Scan for the cell matching the given text and deliver its (x, y) coordinate at center. 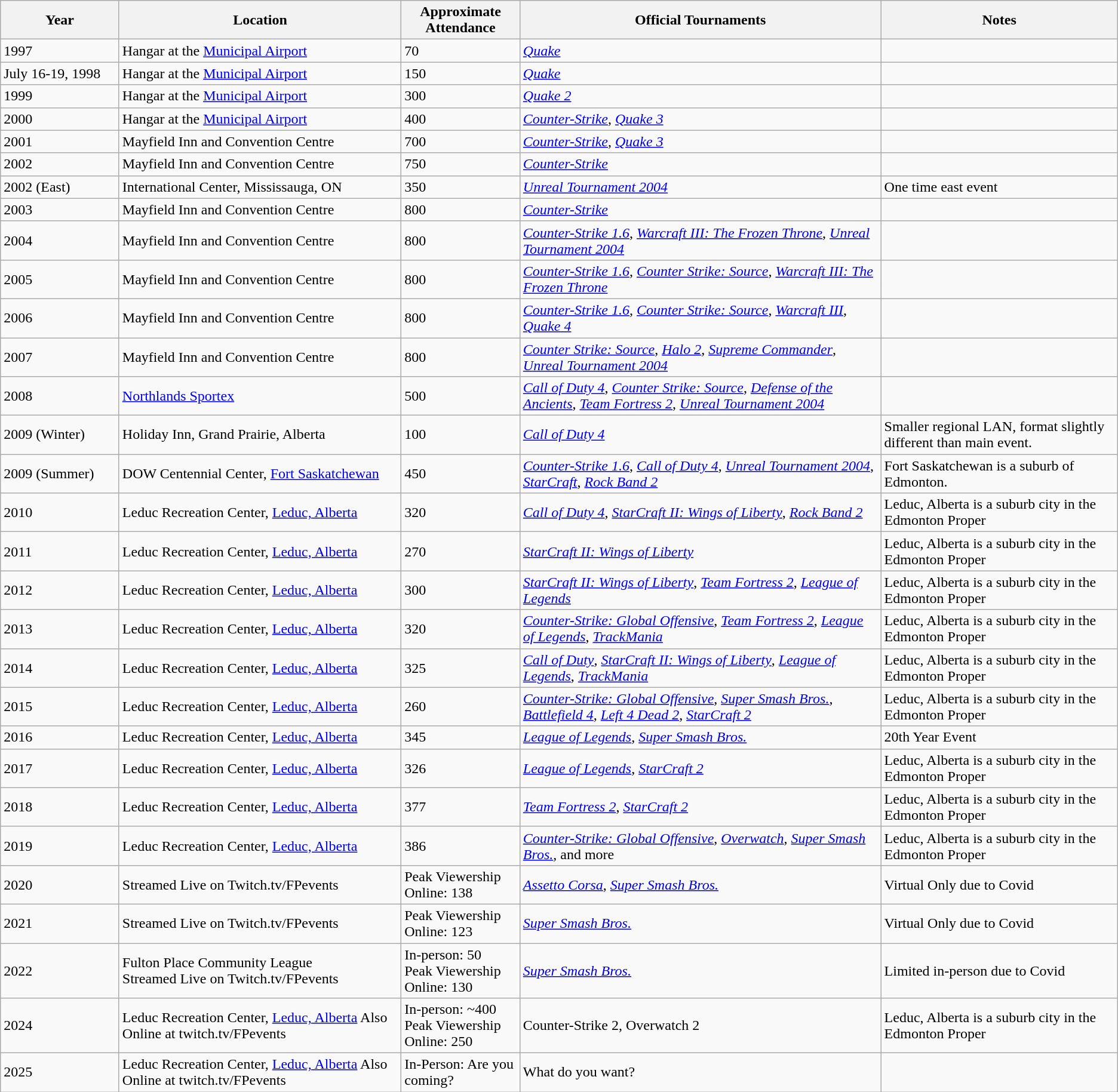
StarCraft II: Wings of Liberty, Team Fortress 2, League of Legends (700, 590)
Counter-Strike 1.6, Counter Strike: Source, Warcraft III: The Frozen Throne (700, 279)
Call of Duty 4 (700, 435)
326 (461, 768)
2009 (Summer) (60, 474)
350 (461, 187)
2011 (60, 552)
What do you want? (700, 1072)
Smaller regional LAN, format slightly different than main event. (999, 435)
Call of Duty 4, StarCraft II: Wings of Liberty, Rock Band 2 (700, 512)
386 (461, 845)
In-person: ~400Peak Viewership Online: 250 (461, 1026)
League of Legends, StarCraft 2 (700, 768)
150 (461, 73)
Counter-Strike 1.6, Call of Duty 4, Unreal Tournament 2004, StarCraft, Rock Band 2 (700, 474)
Peak Viewership Online: 138 (461, 885)
2006 (60, 318)
Holiday Inn, Grand Prairie, Alberta (260, 435)
International Center, Mississauga, ON (260, 187)
Notes (999, 20)
Counter-Strike 2, Overwatch 2 (700, 1026)
Quake 2 (700, 96)
Counter-Strike: Global Offensive, Overwatch, Super Smash Bros., and more (700, 845)
100 (461, 435)
2001 (60, 142)
Limited in-person due to Covid (999, 971)
Counter-Strike: Global Offensive, Team Fortress 2, League of Legends, TrackMania (700, 629)
Fort Saskatchewan is a suburb of Edmonton. (999, 474)
2018 (60, 807)
400 (461, 119)
2007 (60, 357)
Northlands Sportex (260, 396)
Call of Duty, StarCraft II: Wings of Liberty, League of Legends, TrackMania (700, 667)
2002 (East) (60, 187)
2003 (60, 210)
2010 (60, 512)
In-Person: Are you coming? (461, 1072)
1997 (60, 51)
Assetto Corsa, Super Smash Bros. (700, 885)
One time east event (999, 187)
July 16-19, 1998 (60, 73)
2013 (60, 629)
20th Year Event (999, 737)
500 (461, 396)
2015 (60, 707)
Call of Duty 4, Counter Strike: Source, Defense of the Ancients, Team Fortress 2, Unreal Tournament 2004 (700, 396)
Peak Viewership Online: 123 (461, 923)
2022 (60, 971)
2004 (60, 240)
2002 (60, 164)
345 (461, 737)
1999 (60, 96)
Location (260, 20)
2009 (Winter) (60, 435)
Counter-Strike: Global Offensive, Super Smash Bros., Battlefield 4, Left 4 Dead 2, StarCraft 2 (700, 707)
325 (461, 667)
2014 (60, 667)
Team Fortress 2, StarCraft 2 (700, 807)
Official Tournaments (700, 20)
2025 (60, 1072)
70 (461, 51)
StarCraft II: Wings of Liberty (700, 552)
2017 (60, 768)
2021 (60, 923)
Counter-Strike 1.6, Warcraft III: The Frozen Throne, Unreal Tournament 2004 (700, 240)
Counter Strike: Source, Halo 2, Supreme Commander, Unreal Tournament 2004 (700, 357)
2012 (60, 590)
2024 (60, 1026)
2016 (60, 737)
2019 (60, 845)
Fulton Place Community LeagueStreamed Live on Twitch.tv/FPevents (260, 971)
700 (461, 142)
2000 (60, 119)
In-person: 50Peak Viewership Online: 130 (461, 971)
270 (461, 552)
2005 (60, 279)
DOW Centennial Center, Fort Saskatchewan (260, 474)
2020 (60, 885)
Unreal Tournament 2004 (700, 187)
450 (461, 474)
2008 (60, 396)
Counter-Strike 1.6, Counter Strike: Source, Warcraft III, Quake 4 (700, 318)
260 (461, 707)
Approximate Attendance (461, 20)
Year (60, 20)
750 (461, 164)
League of Legends, Super Smash Bros. (700, 737)
377 (461, 807)
